Determine the (X, Y) coordinate at the center of the cell enclosing the given text.  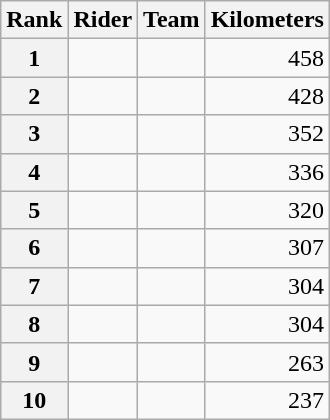
Rank (34, 20)
263 (267, 362)
3 (34, 134)
9 (34, 362)
6 (34, 248)
5 (34, 210)
Team (172, 20)
336 (267, 172)
320 (267, 210)
237 (267, 400)
458 (267, 58)
1 (34, 58)
352 (267, 134)
4 (34, 172)
307 (267, 248)
2 (34, 96)
10 (34, 400)
428 (267, 96)
7 (34, 286)
8 (34, 324)
Kilometers (267, 20)
Rider (103, 20)
